Return (x, y) of the center of cell containing provided text 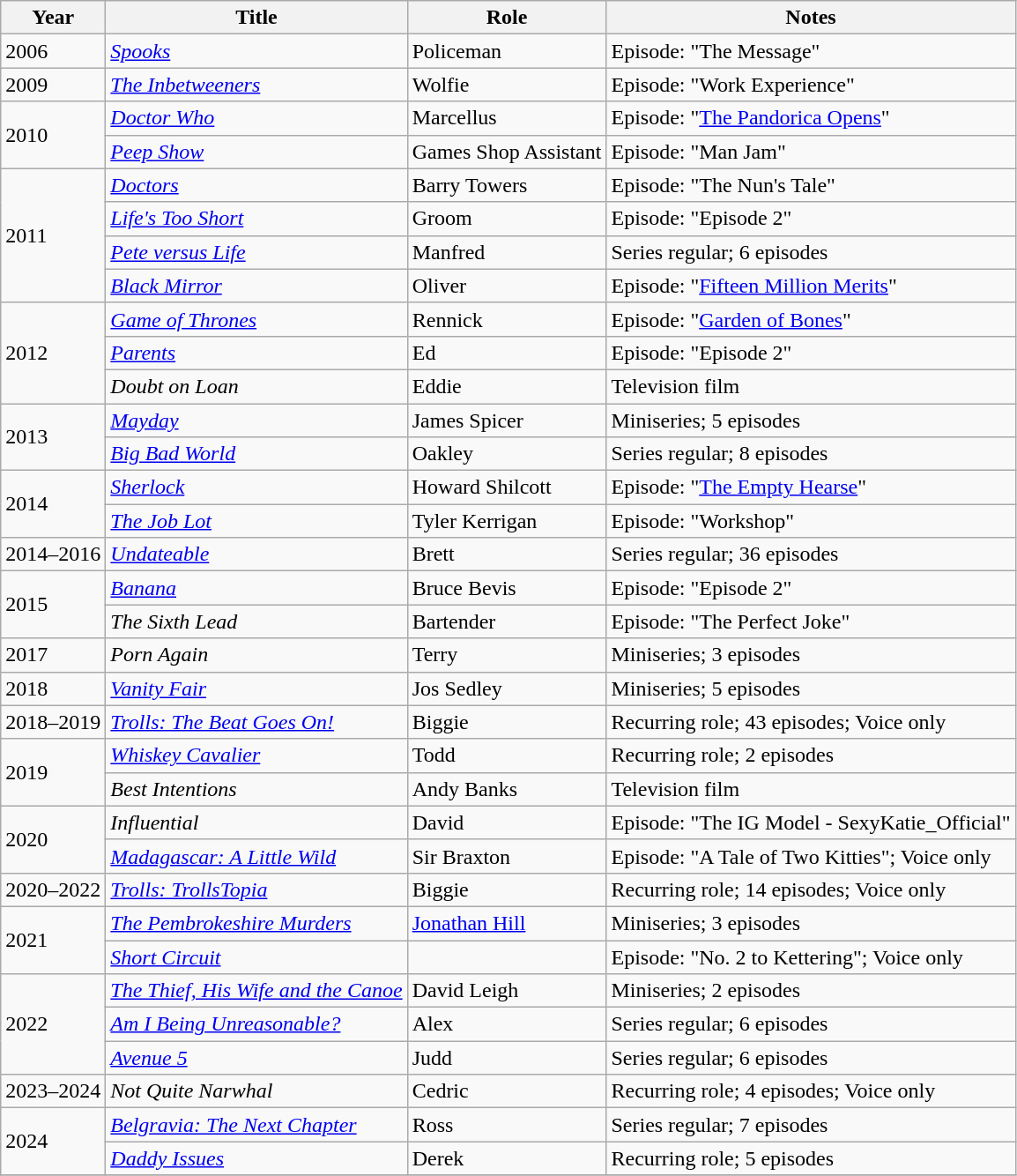
Undateable (256, 555)
Doubt on Loan (256, 386)
Trolls: TrollsTopia (256, 889)
Avenue 5 (256, 1058)
The Job Lot (256, 521)
Bruce Bevis (507, 588)
Todd (507, 755)
2020 (53, 839)
Brett (507, 555)
Marcellus (507, 118)
Eddie (507, 386)
Year (53, 18)
Wolfie (507, 85)
Peep Show (256, 152)
Daddy Issues (256, 1158)
Whiskey Cavalier (256, 755)
Episode: "The Perfect Joke" (811, 621)
2014 (53, 504)
Mayday (256, 421)
2018 (53, 688)
2017 (53, 655)
Jos Sedley (507, 688)
Episode: "The Message" (811, 51)
Title (256, 18)
2015 (53, 605)
Series regular; 36 episodes (811, 555)
2014–2016 (53, 555)
2020–2022 (53, 889)
2019 (53, 772)
Influential (256, 822)
2018–2019 (53, 722)
Spooks (256, 51)
Trolls: The Beat Goes On! (256, 722)
Vanity Fair (256, 688)
David (507, 822)
Recurring role; 43 episodes; Voice only (811, 722)
2023–2024 (53, 1091)
The Thief, His Wife and the Canoe (256, 991)
Alex (507, 1024)
2022 (53, 1024)
2006 (53, 51)
David Leigh (507, 991)
Porn Again (256, 655)
Recurring role; 2 episodes (811, 755)
Short Circuit (256, 956)
Tyler Kerrigan (507, 521)
Episode: "Man Jam" (811, 152)
Madagascar: A Little Wild (256, 856)
Recurring role; 4 episodes; Voice only (811, 1091)
Groom (507, 219)
Games Shop Assistant (507, 152)
Episode: "Workshop" (811, 521)
Oliver (507, 286)
Series regular; 7 episodes (811, 1125)
Terry (507, 655)
Barry Towers (507, 185)
Series regular; 8 episodes (811, 454)
Bartender (507, 621)
Recurring role; 14 episodes; Voice only (811, 889)
The Sixth Lead (256, 621)
Miniseries; 2 episodes (811, 991)
Notes (811, 18)
Recurring role; 5 episodes (811, 1158)
James Spicer (507, 421)
2012 (53, 353)
Oakley (507, 454)
Episode: "The Pandorica Opens" (811, 118)
Episode: "No. 2 to Kettering"; Voice only (811, 956)
The Pembrokeshire Murders (256, 923)
Belgravia: The Next Chapter (256, 1125)
Black Mirror (256, 286)
Banana (256, 588)
Doctor Who (256, 118)
Jonathan Hill (507, 923)
Ed (507, 353)
2009 (53, 85)
Manfred (507, 252)
Episode: "Garden of Bones" (811, 319)
Howard Shilcott (507, 488)
The Inbetweeners (256, 85)
Rennick (507, 319)
Life's Too Short (256, 219)
Not Quite Narwhal (256, 1091)
Episode: "A Tale of Two Kitties"; Voice only (811, 856)
Sherlock (256, 488)
2024 (53, 1142)
Andy Banks (507, 789)
Ross (507, 1125)
Am I Being Unreasonable? (256, 1024)
2010 (53, 135)
Judd (507, 1058)
Episode: "Work Experience" (811, 85)
Episode: "The IG Model - SexyKatie_Official" (811, 822)
Policeman (507, 51)
2011 (53, 235)
Episode: "Fifteen Million Merits" (811, 286)
Cedric (507, 1091)
Role (507, 18)
Game of Thrones (256, 319)
2021 (53, 940)
Best Intentions (256, 789)
Episode: "The Nun's Tale" (811, 185)
Big Bad World (256, 454)
Sir Braxton (507, 856)
Doctors (256, 185)
Parents (256, 353)
Derek (507, 1158)
Episode: "The Empty Hearse" (811, 488)
Pete versus Life (256, 252)
2013 (53, 437)
